Output the [X, Y] coordinate of the center of the cell containing the given text.  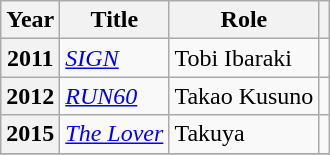
RUN60 [114, 96]
Role [244, 20]
Tobi Ibaraki [244, 58]
2011 [30, 58]
The Lover [114, 134]
Takuya [244, 134]
2012 [30, 96]
Year [30, 20]
SIGN [114, 58]
Title [114, 20]
Takao Kusuno [244, 96]
2015 [30, 134]
